Locate the cell with the specified text and output its [X, Y] center coordinate. 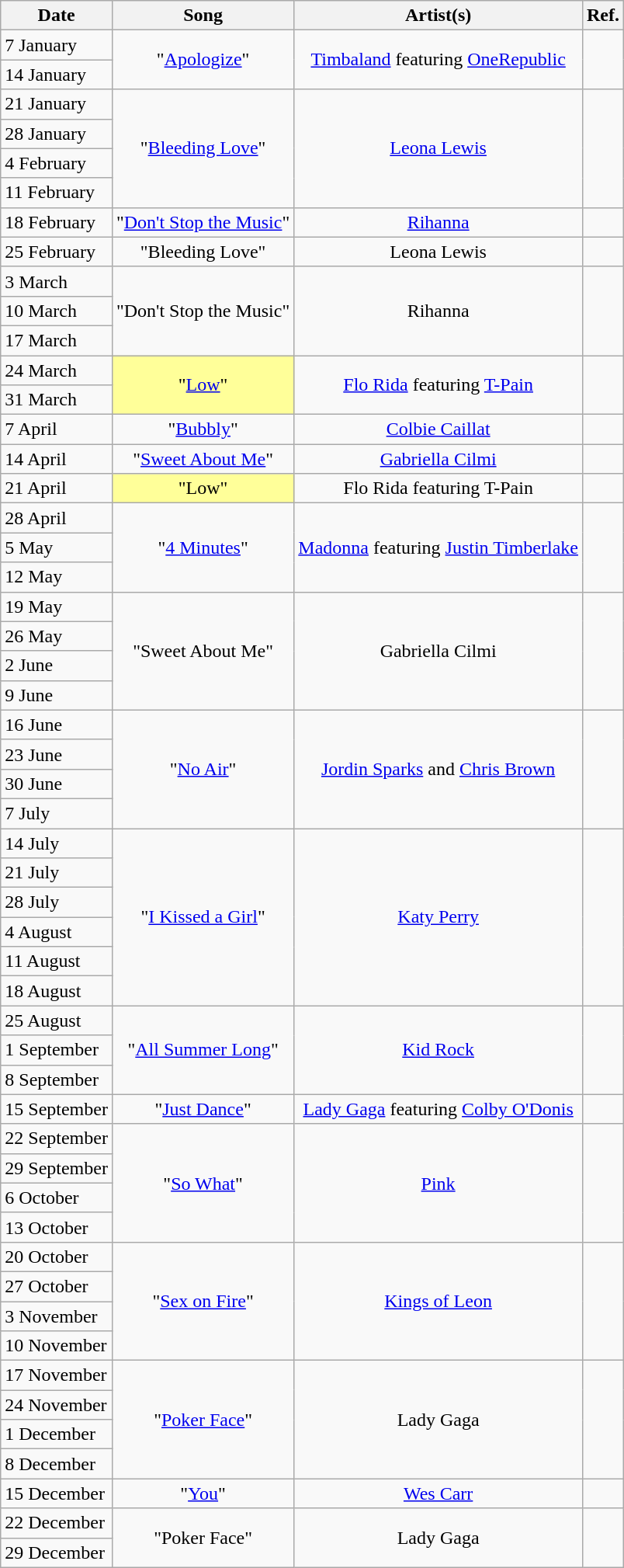
4 August [57, 932]
24 November [57, 1405]
24 March [57, 370]
2 June [57, 666]
3 November [57, 1316]
21 July [57, 873]
18 February [57, 222]
Jordin Sparks and Chris Brown [439, 769]
Pink [439, 1183]
"Sex on Fire" [203, 1301]
10 March [57, 311]
20 October [57, 1257]
29 September [57, 1168]
3 March [57, 281]
Ref. [602, 16]
"I Kissed a Girl" [203, 916]
6 October [57, 1198]
28 April [57, 518]
22 December [57, 1523]
8 December [57, 1464]
"No Air" [203, 769]
18 August [57, 991]
Date [57, 16]
13 October [57, 1227]
15 September [57, 1109]
25 February [57, 252]
14 January [57, 75]
12 May [57, 577]
"Apologize" [203, 60]
10 November [57, 1346]
Song [203, 16]
17 March [57, 340]
Kings of Leon [439, 1301]
7 July [57, 813]
5 May [57, 548]
29 December [57, 1552]
"All Summer Long" [203, 1050]
Kid Rock [439, 1050]
11 February [57, 193]
Madonna featuring Justin Timberlake [439, 548]
21 April [57, 488]
25 August [57, 1020]
Lady Gaga featuring Colby O'Donis [439, 1109]
22 September [57, 1139]
7 April [57, 429]
28 July [57, 902]
31 March [57, 400]
9 June [57, 695]
14 April [57, 459]
7 January [57, 45]
Wes Carr [439, 1493]
"So What" [203, 1183]
23 June [57, 754]
"Bubbly" [203, 429]
Katy Perry [439, 916]
21 January [57, 104]
28 January [57, 134]
16 June [57, 725]
4 February [57, 163]
15 December [57, 1493]
"4 Minutes" [203, 548]
19 May [57, 607]
11 August [57, 961]
26 May [57, 636]
Colbie Caillat [439, 429]
Artist(s) [439, 16]
30 June [57, 784]
14 July [57, 843]
1 September [57, 1050]
Timbaland featuring OneRepublic [439, 60]
8 September [57, 1080]
"You" [203, 1493]
1 December [57, 1434]
27 October [57, 1286]
17 November [57, 1375]
"Just Dance" [203, 1109]
